Scan for the cell matching the given text and deliver its (x, y) coordinate at center. 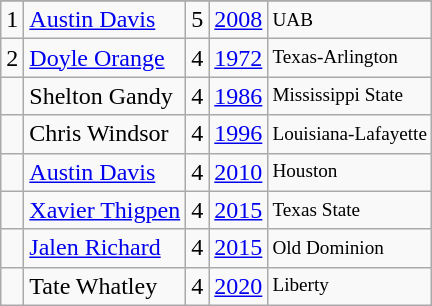
Shelton Gandy (105, 96)
Jalen Richard (105, 248)
Mississippi State (350, 96)
Louisiana-Lafayette (350, 134)
Texas State (350, 210)
Old Dominion (350, 248)
2010 (238, 172)
Liberty (350, 286)
1972 (238, 58)
1996 (238, 134)
Tate Whatley (105, 286)
Texas-Arlington (350, 58)
Chris Windsor (105, 134)
Doyle Orange (105, 58)
2 (12, 58)
1986 (238, 96)
UAB (350, 20)
5 (198, 20)
2008 (238, 20)
2020 (238, 286)
Houston (350, 172)
Xavier Thigpen (105, 210)
1 (12, 20)
